Scan for the cell matching the given text and deliver its [x, y] coordinate at center. 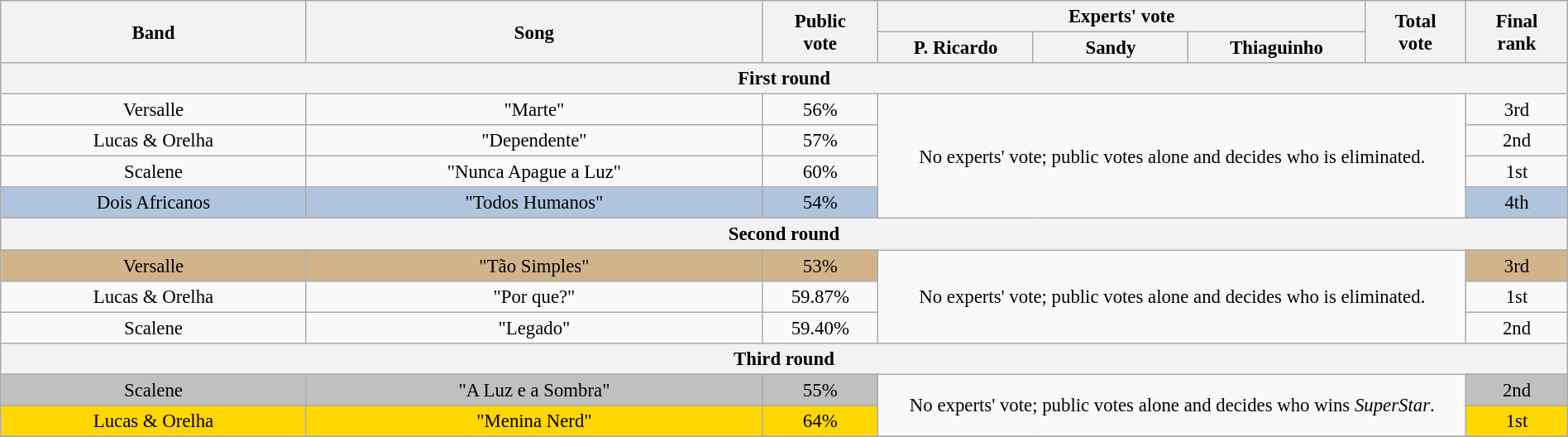
59.40% [820, 328]
56% [820, 110]
"Menina Nerd" [534, 421]
Thiaguinho [1277, 48]
4th [1517, 203]
First round [784, 79]
"Por que?" [534, 296]
Band [154, 31]
Second round [784, 234]
"Nunca Apague a Luz" [534, 172]
Totalvote [1415, 31]
"Todos Humanos" [534, 203]
"Legado" [534, 328]
Publicvote [820, 31]
"Dependente" [534, 141]
55% [820, 390]
Dois Africanos [154, 203]
53% [820, 266]
No experts' vote; public votes alone and decides who wins SuperStar. [1173, 406]
54% [820, 203]
Finalrank [1517, 31]
Song [534, 31]
Sandy [1110, 48]
59.87% [820, 296]
64% [820, 421]
"A Luz e a Sombra" [534, 390]
"Tão Simples" [534, 266]
60% [820, 172]
Experts' vote [1121, 17]
Third round [784, 358]
57% [820, 141]
P. Ricardo [956, 48]
"Marte" [534, 110]
